Scan for the cell matching the given text and deliver its [X, Y] coordinate at center. 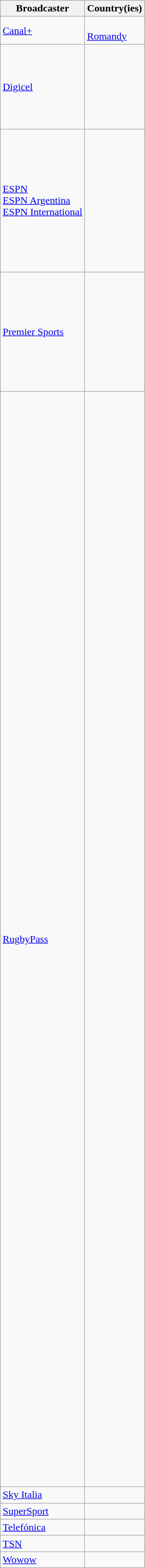
RugbyPass [43, 939]
Telefónica [43, 1527]
TSN [43, 1543]
Canal+ [43, 31]
ESPNESPN ArgentinaESPN International [43, 201]
Digicel [43, 87]
SuperSport [43, 1511]
Romandy [114, 31]
Wowow [43, 1559]
Country(ies) [114, 9]
Broadcaster [43, 9]
Premier Sports [43, 332]
Sky Italia [43, 1495]
